Return the [x, y] coordinate for the center point of the cell that contains the specified text.  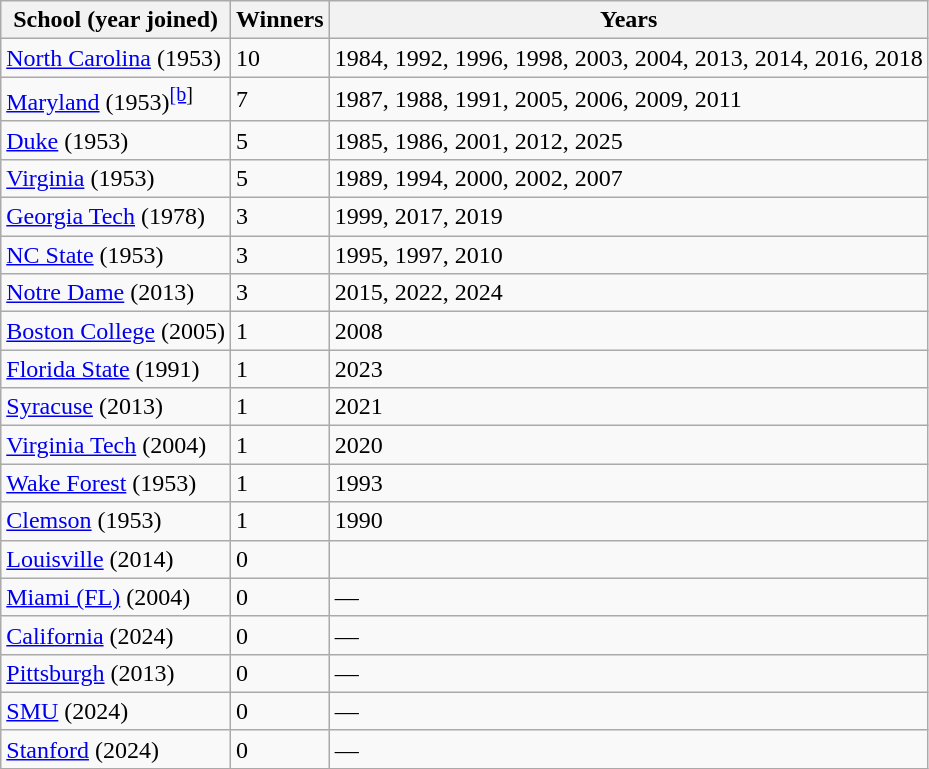
2023 [628, 369]
Boston College (2005) [116, 331]
Maryland (1953)[b] [116, 100]
Pittsburgh (2013) [116, 673]
NC State (1953) [116, 255]
Miami (FL) (2004) [116, 597]
2021 [628, 407]
Stanford (2024) [116, 749]
Louisville (2014) [116, 559]
Wake Forest (1953) [116, 483]
Syracuse (2013) [116, 407]
1990 [628, 521]
2008 [628, 331]
Winners [280, 20]
1984, 1992, 1996, 1998, 2003, 2004, 2013, 2014, 2016, 2018 [628, 58]
Virginia Tech (2004) [116, 445]
2015, 2022, 2024 [628, 293]
School (year joined) [116, 20]
Virginia (1953) [116, 178]
10 [280, 58]
2020 [628, 445]
1995, 1997, 2010 [628, 255]
Georgia Tech (1978) [116, 217]
1989, 1994, 2000, 2002, 2007 [628, 178]
SMU (2024) [116, 711]
Florida State (1991) [116, 369]
Notre Dame (2013) [116, 293]
1999, 2017, 2019 [628, 217]
Clemson (1953) [116, 521]
Duke (1953) [116, 140]
1993 [628, 483]
California (2024) [116, 635]
1987, 1988, 1991, 2005, 2006, 2009, 2011 [628, 100]
Years [628, 20]
7 [280, 100]
1985, 1986, 2001, 2012, 2025 [628, 140]
North Carolina (1953) [116, 58]
